Provide the (x, y) coordinate of the cell's center where the given text is located.  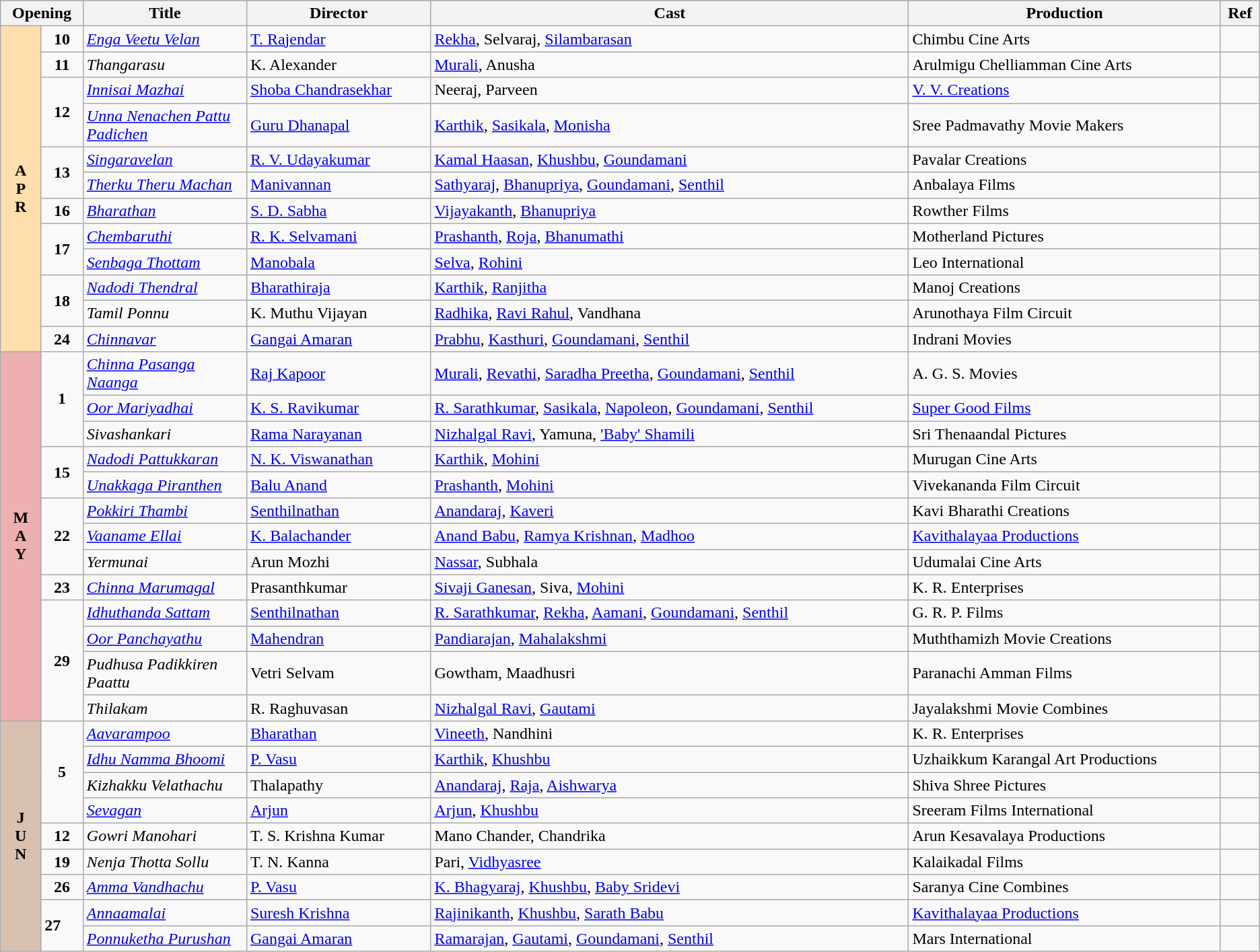
Manivannan (338, 185)
Kizhakku Velathachu (164, 785)
Sivashankari (164, 434)
Sevagan (164, 811)
Yermunai (164, 562)
5 (62, 772)
Karthik, Sasikala, Monisha (670, 125)
MAY (21, 537)
Prashanth, Roja, Bhanumathi (670, 236)
Karthik, Mohini (670, 460)
Guru Dhanapal (338, 125)
Karthik, Khushbu (670, 759)
Kalaikadal Films (1065, 862)
Mano Chander, Chandrika (670, 836)
Gowri Manohari (164, 836)
22 (62, 536)
Title (164, 13)
Sathyaraj, Bhanupriya, Goundamani, Senthil (670, 185)
24 (62, 338)
Vaaname Ellai (164, 536)
Nizhalgal Ravi, Yamuna, 'Baby' Shamili (670, 434)
K. Bhagyaraj, Khushbu, Baby Sridevi (670, 887)
Chinna Pasanga Naanga (164, 374)
Ref (1240, 13)
Radhika, Ravi Rahul, Vandhana (670, 313)
Thalapathy (338, 785)
S. D. Sabha (338, 211)
Prabhu, Kasthuri, Goundamani, Senthil (670, 338)
13 (62, 172)
T. Rajendar (338, 39)
Mars International (1065, 939)
Amma Vandhachu (164, 887)
Nenja Thotta Sollu (164, 862)
Anand Babu, Ramya Krishnan, Madhoo (670, 536)
N. K. Viswanathan (338, 460)
Murugan Cine Arts (1065, 460)
V. V. Creations (1065, 90)
Leo International (1065, 262)
Motherland Pictures (1065, 236)
Tamil Ponnu (164, 313)
Pari, Vidhyasree (670, 862)
Chimbu Cine Arts (1065, 39)
K. S. Ravikumar (338, 408)
R. K. Selvamani (338, 236)
Suresh Krishna (338, 913)
Thangarasu (164, 65)
JUN (21, 836)
Jayalakshmi Movie Combines (1065, 708)
Karthik, Ranjitha (670, 287)
Murali, Anusha (670, 65)
Bharathiraja (338, 287)
A. G. S. Movies (1065, 374)
Arunothaya Film Circuit (1065, 313)
Anbalaya Films (1065, 185)
Prashanth, Mohini (670, 485)
Singaravelan (164, 159)
Udumalai Cine Arts (1065, 562)
Manobala (338, 262)
Sreeram Films International (1065, 811)
Rama Narayanan (338, 434)
10 (62, 39)
Chinna Marumagal (164, 587)
Anandaraj, Kaveri (670, 511)
27 (62, 926)
K. Alexander (338, 65)
Idhu Namma Bhoomi (164, 759)
Super Good Films (1065, 408)
Oor Mariyadhai (164, 408)
Kamal Haasan, Khushbu, Goundamani (670, 159)
Ponnuketha Purushan (164, 939)
Pudhusa Padikkiren Paattu (164, 673)
R. V. Udayakumar (338, 159)
Rajinikanth, Khushbu, Sarath Babu (670, 913)
26 (62, 887)
Arun Kesavalaya Productions (1065, 836)
Oor Panchayathu (164, 638)
Sivaji Ganesan, Siva, Mohini (670, 587)
Shiva Shree Pictures (1065, 785)
Arjun, Khushbu (670, 811)
Unakkaga Piranthen (164, 485)
Arjun (338, 811)
Muththamizh Movie Creations (1065, 638)
Ramarajan, Gautami, Goundamani, Senthil (670, 939)
Kavi Bharathi Creations (1065, 511)
Idhuthanda Sattam (164, 613)
Innisai Mazhai (164, 90)
Balu Anand (338, 485)
T. N. Kanna (338, 862)
Senbaga Thottam (164, 262)
T. S. Krishna Kumar (338, 836)
Aavarampoo (164, 733)
Nassar, Subhala (670, 562)
Pokkiri Thambi (164, 511)
Arun Mozhi (338, 562)
Murali, Revathi, Saradha Preetha, Goundamani, Senthil (670, 374)
1 (62, 400)
Uzhaikkum Karangal Art Productions (1065, 759)
R. Raghuvasan (338, 708)
15 (62, 472)
23 (62, 587)
R. Sarathkumar, Rekha, Aamani, Goundamani, Senthil (670, 613)
Selva, Rohini (670, 262)
Chembaruthi (164, 236)
Neeraj, Parveen (670, 90)
Unna Nenachen Pattu Padichen (164, 125)
Paranachi Amman Films (1065, 673)
Sree Padmavathy Movie Makers (1065, 125)
Director (338, 13)
R. Sarathkumar, Sasikala, Napoleon, Goundamani, Senthil (670, 408)
Prasanthkumar (338, 587)
Rowther Films (1065, 211)
K. Balachander (338, 536)
K. Muthu Vijayan (338, 313)
Vineeth, Nandhini (670, 733)
Therku Theru Machan (164, 185)
APR (21, 189)
Nadodi Thendral (164, 287)
Chinnavar (164, 338)
Opening (42, 13)
11 (62, 65)
Rekha, Selvaraj, Silambarasan (670, 39)
Vijayakanth, Bhanupriya (670, 211)
Enga Veetu Velan (164, 39)
29 (62, 661)
Arulmigu Chelliamman Cine Arts (1065, 65)
18 (62, 300)
Annaamalai (164, 913)
Vetri Selvam (338, 673)
19 (62, 862)
Vivekananda Film Circuit (1065, 485)
G. R. P. Films (1065, 613)
Shoba Chandrasekhar (338, 90)
Cast (670, 13)
Anandaraj, Raja, Aishwarya (670, 785)
Production (1065, 13)
Raj Kapoor (338, 374)
Sri Thenaandal Pictures (1065, 434)
Nizhalgal Ravi, Gautami (670, 708)
17 (62, 249)
Indrani Movies (1065, 338)
Pandiarajan, Mahalakshmi (670, 638)
Nadodi Pattukkaran (164, 460)
16 (62, 211)
Thilakam (164, 708)
Saranya Cine Combines (1065, 887)
Gowtham, Maadhusri (670, 673)
Pavalar Creations (1065, 159)
Manoj Creations (1065, 287)
Mahendran (338, 638)
